Scan for the cell matching the given text and deliver its (x, y) coordinate at center. 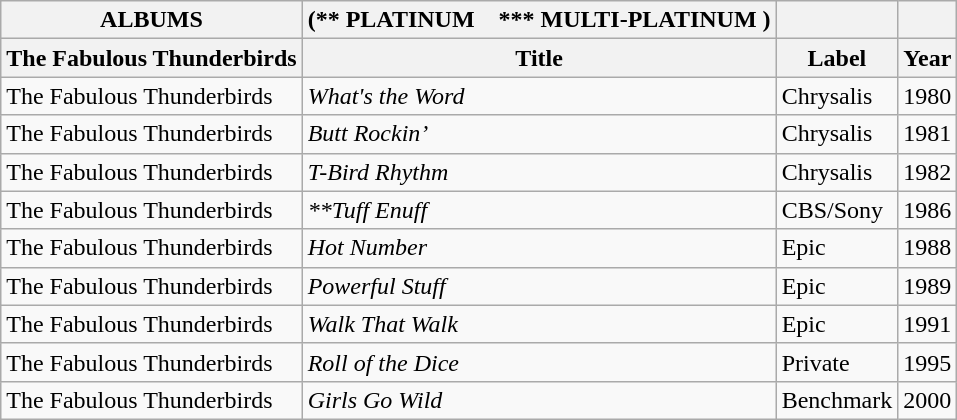
1991 (928, 324)
**Tuff Enuff (539, 210)
ALBUMS (152, 20)
Walk That Walk (539, 324)
Year (928, 58)
1995 (928, 362)
Benchmark (837, 400)
2000 (928, 400)
Title (539, 58)
1981 (928, 134)
1988 (928, 248)
Girls Go Wild (539, 400)
T-Bird Rhythm (539, 172)
Label (837, 58)
Powerful Stuff (539, 286)
CBS/Sony (837, 210)
Hot Number (539, 248)
Roll of the Dice (539, 362)
What's the Word (539, 96)
Butt Rockin’ (539, 134)
Private (837, 362)
1982 (928, 172)
1989 (928, 286)
1986 (928, 210)
1980 (928, 96)
(** PLATINUM *** MULTI-PLATINUM ) (539, 20)
